Return (x, y) of the center of cell containing provided text 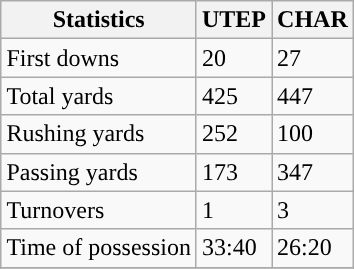
100 (313, 134)
Turnovers (99, 210)
425 (234, 96)
Statistics (99, 20)
33:40 (234, 248)
Time of possession (99, 248)
20 (234, 58)
Passing yards (99, 172)
Rushing yards (99, 134)
27 (313, 58)
1 (234, 210)
First downs (99, 58)
3 (313, 210)
347 (313, 172)
UTEP (234, 20)
CHAR (313, 20)
26:20 (313, 248)
447 (313, 96)
Total yards (99, 96)
252 (234, 134)
173 (234, 172)
